Capture the cell that displays the provided text and extract its (X, Y) central coordinate. 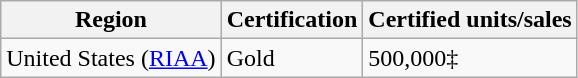
Certification (292, 20)
United States (RIAA) (111, 58)
Region (111, 20)
500,000‡ (470, 58)
Certified units/sales (470, 20)
Gold (292, 58)
